Search for the cell housing the specified text and yield its [X, Y] center coordinate. 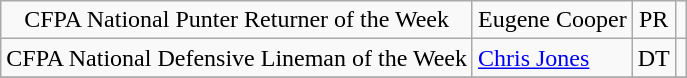
CFPA National Punter Returner of the Week [237, 20]
Eugene Cooper [552, 20]
CFPA National Defensive Lineman of the Week [237, 58]
PR [654, 20]
Chris Jones [552, 58]
DT [654, 58]
